Return [X, Y] of the center of cell containing provided text 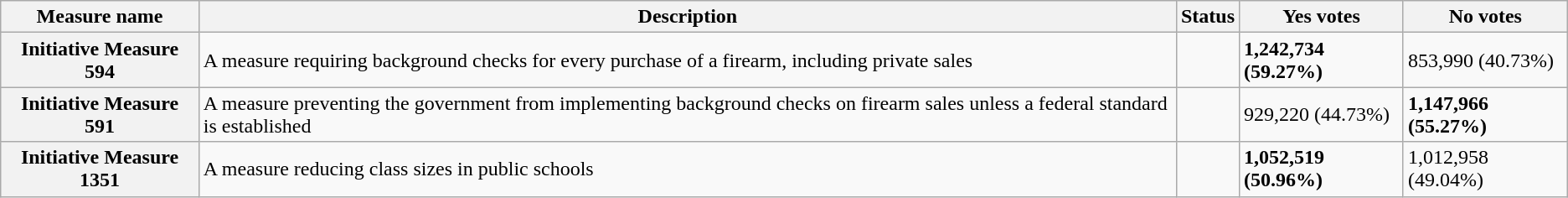
853,990 (40.73%) [1485, 60]
1,012,958 (49.04%) [1485, 169]
Initiative Measure 594 [101, 60]
A measure reducing class sizes in public schools [687, 169]
Measure name [101, 17]
A measure requiring background checks for every purchase of a firearm, including private sales [687, 60]
1,242,734 (59.27%) [1322, 60]
Description [687, 17]
Initiative Measure 1351 [101, 169]
No votes [1485, 17]
929,220 (44.73%) [1322, 114]
Yes votes [1322, 17]
1,052,519 (50.96%) [1322, 169]
A measure preventing the government from implementing background checks on firearm sales unless a federal standard is established [687, 114]
Status [1208, 17]
1,147,966 (55.27%) [1485, 114]
Initiative Measure 591 [101, 114]
